Detect which cell encompasses the target text, then output its (x, y) center coordinate. 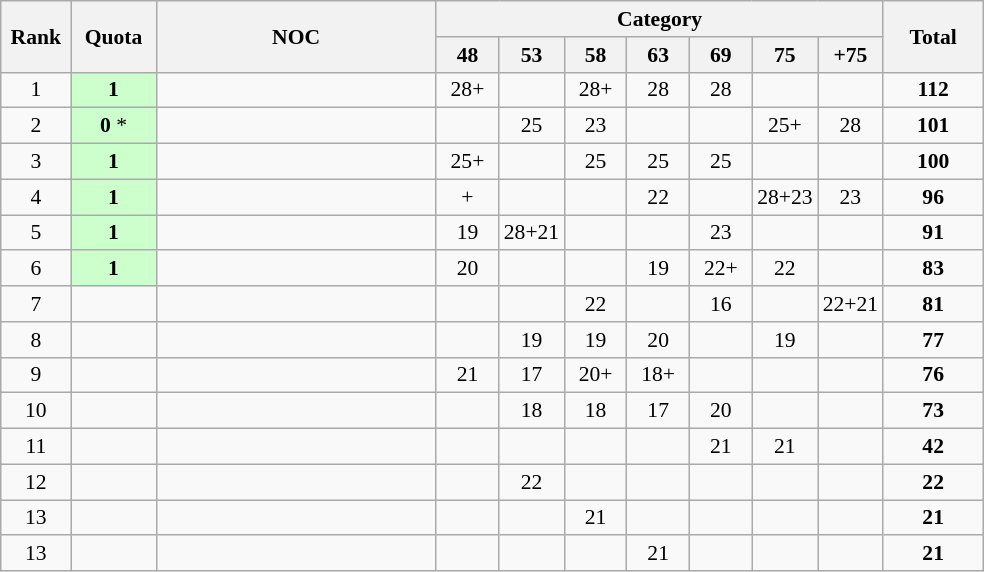
18+ (658, 375)
0 * (114, 126)
28+21 (532, 233)
76 (933, 375)
48 (468, 55)
Rank (36, 36)
73 (933, 411)
NOC (296, 36)
+ (468, 197)
5 (36, 233)
75 (784, 55)
112 (933, 90)
100 (933, 162)
9 (36, 375)
42 (933, 447)
101 (933, 126)
10 (36, 411)
Quota (114, 36)
16 (720, 304)
96 (933, 197)
28+23 (784, 197)
83 (933, 269)
22+ (720, 269)
7 (36, 304)
20+ (596, 375)
+75 (850, 55)
11 (36, 447)
53 (532, 55)
2 (36, 126)
3 (36, 162)
81 (933, 304)
22+21 (850, 304)
91 (933, 233)
63 (658, 55)
Total (933, 36)
77 (933, 340)
69 (720, 55)
12 (36, 482)
58 (596, 55)
4 (36, 197)
8 (36, 340)
Category (660, 19)
6 (36, 269)
